Capture the cell that displays the provided text and extract its [x, y] central coordinate. 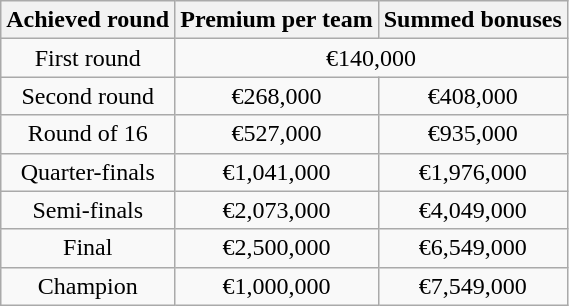
Quarter-finals [88, 172]
€7,549,000 [472, 286]
€4,049,000 [472, 210]
€408,000 [472, 96]
€268,000 [276, 96]
€6,549,000 [472, 248]
Champion [88, 286]
First round [88, 58]
€140,000 [372, 58]
Achieved round [88, 20]
€1,000,000 [276, 286]
Second round [88, 96]
€1,976,000 [472, 172]
Summed bonuses [472, 20]
€527,000 [276, 134]
€935,000 [472, 134]
€2,073,000 [276, 210]
Round of 16 [88, 134]
Semi-finals [88, 210]
Final [88, 248]
Premium per team [276, 20]
€2,500,000 [276, 248]
€1,041,000 [276, 172]
